Locate the cell with the specified text and output its (X, Y) center coordinate. 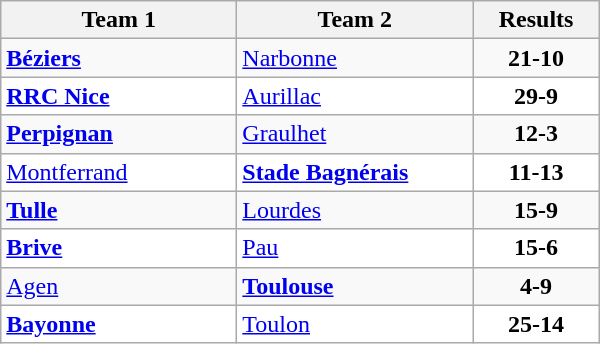
Béziers (119, 58)
11-13 (536, 172)
Stade Bagnérais (355, 172)
Montferrand (119, 172)
Narbonne (355, 58)
Agen (119, 286)
Bayonne (119, 324)
25-14 (536, 324)
Graulhet (355, 134)
15-6 (536, 248)
Brive (119, 248)
Toulon (355, 324)
Tulle (119, 210)
12-3 (536, 134)
Team 1 (119, 20)
29-9 (536, 96)
4-9 (536, 286)
15-9 (536, 210)
Results (536, 20)
Perpignan (119, 134)
Team 2 (355, 20)
21-10 (536, 58)
Aurillac (355, 96)
Lourdes (355, 210)
RRC Nice (119, 96)
Pau (355, 248)
Toulouse (355, 286)
